Determine the (x, y) coordinate at the center of the cell enclosing the given text.  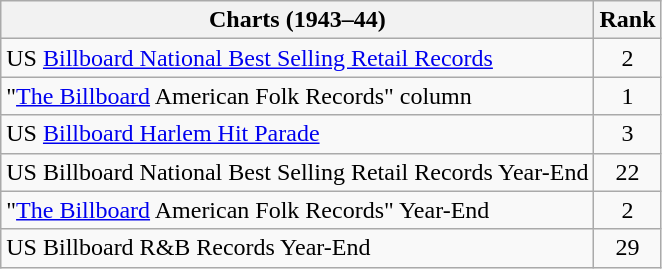
US Billboard Harlem Hit Parade (298, 134)
1 (628, 96)
US Billboard National Best Selling Retail Records (298, 58)
US Billboard National Best Selling Retail Records Year-End (298, 172)
22 (628, 172)
"The Billboard American Folk Records" Year-End (298, 210)
US Billboard R&B Records Year-End (298, 248)
Rank (628, 20)
Charts (1943–44) (298, 20)
"The Billboard American Folk Records" column (298, 96)
3 (628, 134)
29 (628, 248)
